Provide the (X, Y) coordinate of the cell's center where the given text is located.  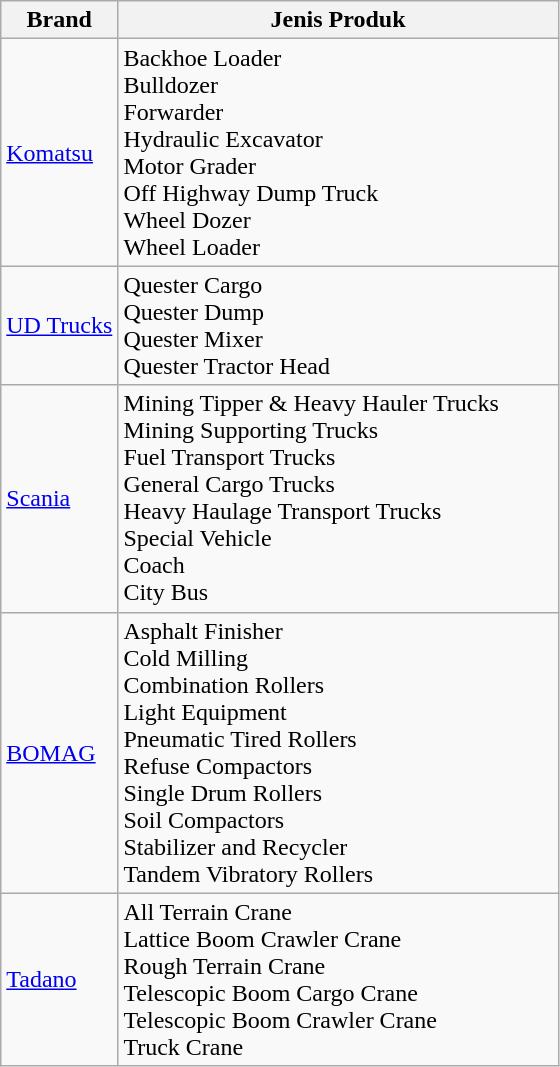
Jenis Produk (338, 20)
All Terrain CraneLattice Boom Crawler CraneRough Terrain CraneTelescopic Boom Cargo CraneTelescopic Boom Crawler CraneTruck Crane (338, 980)
BOMAG (60, 752)
Brand (60, 20)
Backhoe Loader BulldozerForwarderHydraulic ExcavatorMotor GraderOff Highway Dump TruckWheel DozerWheel Loader (338, 152)
Tadano (60, 980)
Komatsu (60, 152)
Quester CargoQuester DumpQuester MixerQuester Tractor Head (338, 326)
Scania (60, 498)
UD Trucks (60, 326)
